Find where the given text appears and provide that cell's center as (x, y) coordinate. 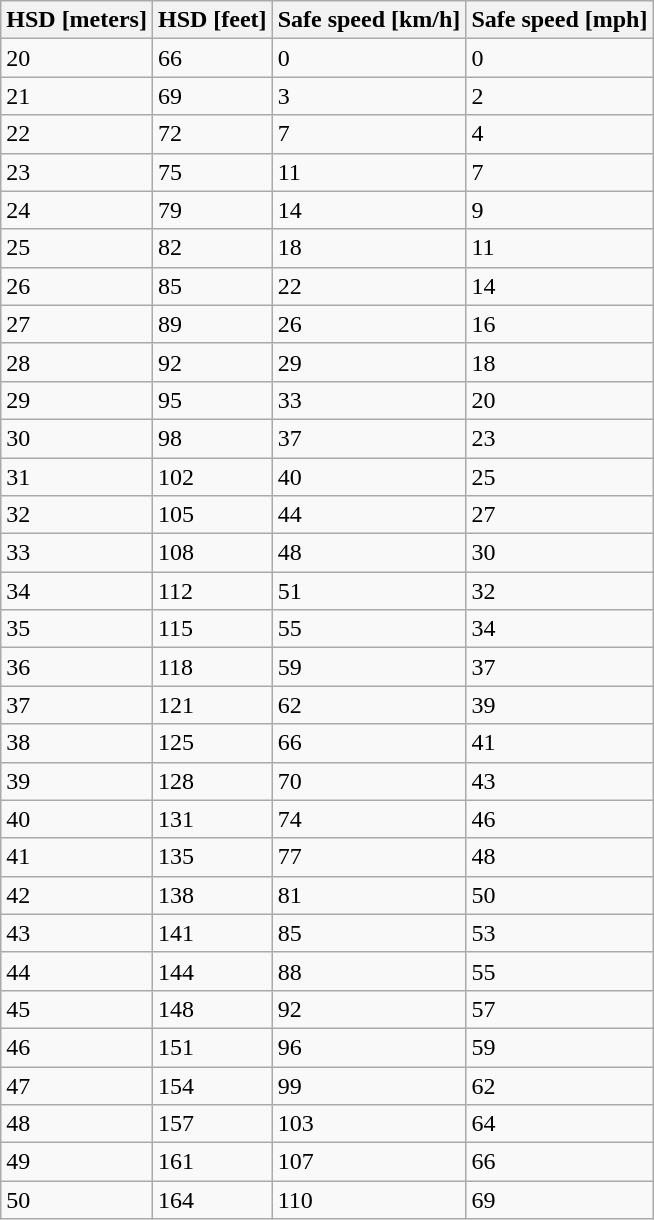
24 (77, 210)
118 (212, 667)
70 (369, 781)
42 (77, 895)
154 (212, 1085)
53 (560, 933)
95 (212, 400)
57 (560, 1009)
98 (212, 438)
135 (212, 857)
35 (77, 629)
HSD [feet] (212, 20)
96 (369, 1047)
138 (212, 895)
82 (212, 248)
36 (77, 667)
Safe speed [km/h] (369, 20)
21 (77, 96)
64 (560, 1124)
89 (212, 324)
110 (369, 1200)
45 (77, 1009)
99 (369, 1085)
88 (369, 971)
38 (77, 743)
81 (369, 895)
164 (212, 1200)
79 (212, 210)
144 (212, 971)
47 (77, 1085)
2 (560, 96)
128 (212, 781)
16 (560, 324)
107 (369, 1162)
74 (369, 819)
112 (212, 591)
148 (212, 1009)
HSD [meters] (77, 20)
131 (212, 819)
9 (560, 210)
4 (560, 134)
3 (369, 96)
115 (212, 629)
77 (369, 857)
151 (212, 1047)
51 (369, 591)
102 (212, 477)
157 (212, 1124)
125 (212, 743)
28 (77, 362)
121 (212, 705)
72 (212, 134)
31 (77, 477)
161 (212, 1162)
Safe speed [mph] (560, 20)
103 (369, 1124)
141 (212, 933)
75 (212, 172)
105 (212, 515)
108 (212, 553)
49 (77, 1162)
